Detect which cell encompasses the target text, then output its [X, Y] center coordinate. 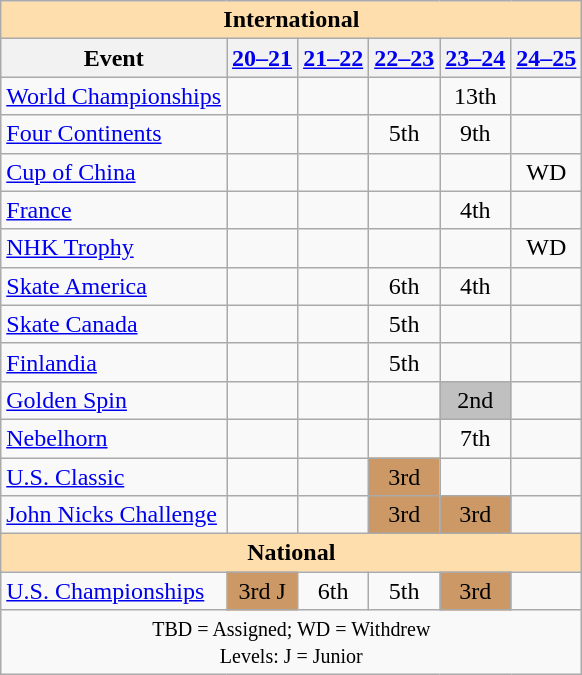
23–24 [476, 58]
Event [114, 58]
TBD = Assigned; WD = Withdrew Levels: J = Junior [292, 642]
Skate America [114, 286]
World Championships [114, 96]
U.S. Classic [114, 477]
9th [476, 134]
NHK Trophy [114, 248]
Golden Spin [114, 400]
20–21 [262, 58]
John Nicks Challenge [114, 515]
3rd J [262, 591]
7th [476, 438]
Cup of China [114, 172]
France [114, 210]
Four Continents [114, 134]
24–25 [546, 58]
International [292, 20]
National [292, 553]
2nd [476, 400]
U.S. Championships [114, 591]
Nebelhorn [114, 438]
22–23 [404, 58]
Skate Canada [114, 324]
21–22 [334, 58]
13th [476, 96]
Finlandia [114, 362]
